Scan for the cell matching the given text and deliver its (x, y) coordinate at center. 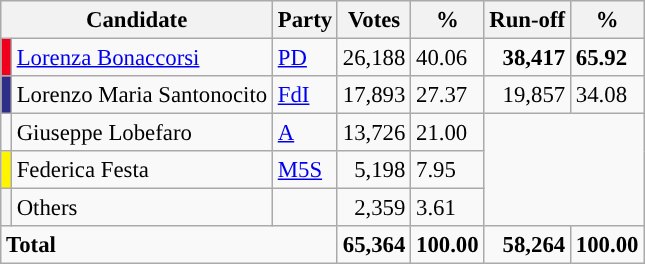
A (304, 133)
Federica Festa (142, 170)
13,726 (374, 133)
65,364 (374, 245)
Others (142, 208)
21.00 (448, 133)
Candidate (137, 20)
5,198 (374, 170)
17,893 (374, 95)
3.61 (448, 208)
26,188 (374, 58)
38,417 (528, 58)
Votes (374, 20)
Lorenzo Maria Santonocito (142, 95)
40.06 (448, 58)
Party (304, 20)
Giuseppe Lobefaro (142, 133)
Lorenza Bonaccorsi (142, 58)
M5S (304, 170)
34.08 (606, 95)
19,857 (528, 95)
27.37 (448, 95)
2,359 (374, 208)
65.92 (606, 58)
Total (170, 245)
FdI (304, 95)
PD (304, 58)
7.95 (448, 170)
Run-off (528, 20)
58,264 (528, 245)
